Provide the [x, y] coordinate of the cell's center where the given text is located.  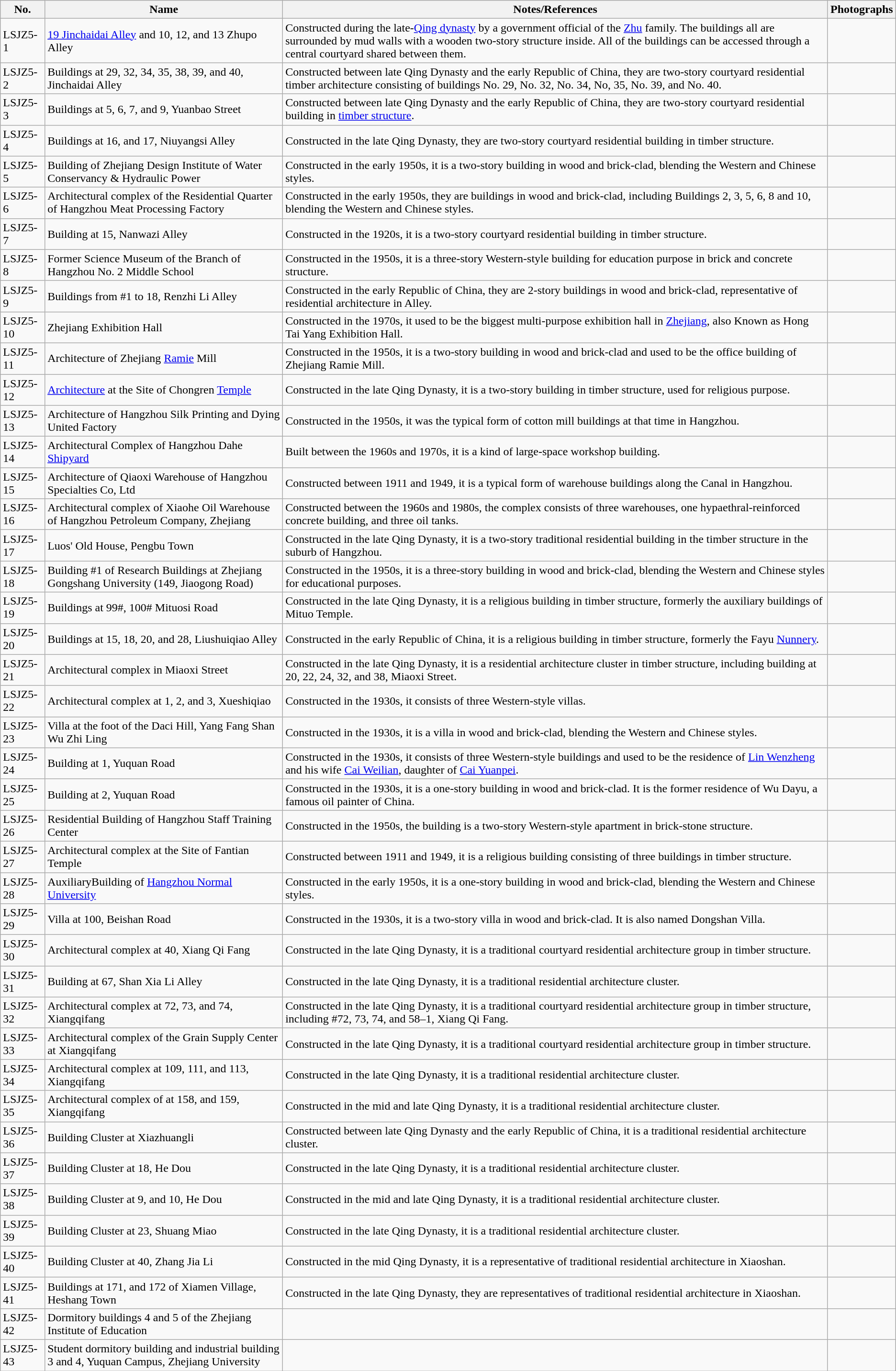
Constructed in the early Republic of China, they are 2-story buildings in wood and brick-clad, representative of residential architecture in Alley. [555, 296]
AuxiliaryBuilding of Hangzhou Normal University [164, 888]
Constructed in the 1930s, it is a two-story villa in wood and brick-clad. It is also named Dongshan Villa. [555, 919]
LSJZ5-42 [23, 1324]
LSJZ5-27 [23, 857]
Constructed between the 1960s and 1980s, the complex consists of three warehouses, one hypaethral-reinforced concrete building, and three oil tanks. [555, 514]
Buildings at 171, and 172 of Xiamen Village, Heshang Town [164, 1292]
LSJZ5-16 [23, 514]
LSJZ5-18 [23, 576]
LSJZ5-12 [23, 390]
Residential Building of Hangzhou Staff Training Center [164, 825]
Building Cluster at 9, and 10, He Dou [164, 1200]
Constructed in the late Qing Dynasty, they are representatives of traditional residential architecture in Xiaoshan. [555, 1292]
Architectural complex of the Residential Quarter of Hangzhou Meat Processing Factory [164, 203]
LSJZ5-39 [23, 1230]
Constructed between late Qing Dynasty and the early Republic of China, they are two-story courtyard residential building in timber structure. [555, 109]
Architectural complex at 109, 111, and 113, Xiangqifang [164, 1075]
Buildings at 5, 6, 7, and 9, Yuanbao Street [164, 109]
LSJZ5-26 [23, 825]
LSJZ5-2 [23, 79]
Architectural complex of Xiaohe Oil Warehouse of Hangzhou Petroleum Company, Zhejiang [164, 514]
Architectural complex at 72, 73, and 74, Xiangqifang [164, 1013]
LSJZ5-20 [23, 639]
LSJZ5-5 [23, 171]
Building Cluster at 18, He Dou [164, 1168]
Architecture of Zhejiang Ramie Mill [164, 358]
Architectural complex at 40, Xiang Qi Fang [164, 951]
LSJZ5-24 [23, 763]
Architectural complex at 1, 2, and 3, Xueshiqiao [164, 701]
LSJZ5-1 [23, 41]
Constructed in the early Republic of China, it is a religious building in timber structure, formerly the Fayu Nunnery. [555, 639]
LSJZ5-9 [23, 296]
Constructed between 1911 and 1949, it is a religious building consisting of three buildings in timber structure. [555, 857]
LSJZ5-35 [23, 1106]
LSJZ5-40 [23, 1262]
Constructed between 1911 and 1949, it is a typical form of warehouse buildings along the Canal in Hangzhou. [555, 483]
Building Cluster at 40, Zhang Jia Li [164, 1262]
Constructed between late Qing Dynasty and the early Republic of China, it is a traditional residential architecture cluster. [555, 1137]
Architecture of Qiaoxi Warehouse of Hangzhou Specialties Co, Ltd [164, 483]
Building #1 of Research Buildings at Zhejiang Gongshang University (149, Jiaogong Road) [164, 576]
Constructed in the late Qing Dynasty, it is a religious building in timber structure, formerly the auxiliary buildings of Mituo Temple. [555, 608]
Name [164, 10]
Constructed in the late Qing Dynasty, they are two-story courtyard residential building in timber structure. [555, 141]
19 Jinchaidai Alley and 10, 12, and 13 Zhupo Alley [164, 41]
Building of Zhejiang Design Institute of Water Conservancy & Hydraulic Power [164, 171]
Constructed in the mid Qing Dynasty, it is a representative of traditional residential architecture in Xiaoshan. [555, 1262]
Architecture of Hangzhou Silk Printing and Dying United Factory [164, 421]
LSJZ5-28 [23, 888]
Building at 2, Yuquan Road [164, 795]
Buildings from #1 to 18, Renzhi Li Alley [164, 296]
LSJZ5-29 [23, 919]
LSJZ5-13 [23, 421]
Constructed in the 1970s, it used to be the biggest multi-purpose exhibition hall in Zhejiang, also Known as Hong Tai Yang Exhibition Hall. [555, 327]
LSJZ5-43 [23, 1355]
LSJZ5-4 [23, 141]
LSJZ5-25 [23, 795]
Notes/References [555, 10]
Constructed in the early 1950s, it is a one-story building in wood and brick-clad, blending the Western and Chinese styles. [555, 888]
LSJZ5-33 [23, 1044]
Photographs [862, 10]
Buildings at 29, 32, 34, 35, 38, 39, and 40, Jinchaidai Alley [164, 79]
Student dormitory building and industrial building 3 and 4, Yuquan Campus, Zhejiang University [164, 1355]
Constructed in the 1950s, it was the typical form of cotton mill buildings at that time in Hangzhou. [555, 421]
Building at 1, Yuquan Road [164, 763]
LSJZ5-23 [23, 732]
LSJZ5-8 [23, 265]
Architectural complex in Miaoxi Street [164, 670]
Former Science Museum of the Branch of Hangzhou No. 2 Middle School [164, 265]
LSJZ5-22 [23, 701]
Constructed in the 1950s, it is a three-story Western-style building for education purpose in brick and concrete structure. [555, 265]
Constructed in the 1920s, it is a two-story courtyard residential building in timber structure. [555, 234]
Architectural complex of the Grain Supply Center at Xiangqifang [164, 1044]
Dormitory buildings 4 and 5 of the Zhejiang Institute of Education [164, 1324]
Constructed in the 1950s, the building is a two-story Western-style apartment in brick-stone structure. [555, 825]
LSJZ5-38 [23, 1200]
Building at 67, Shan Xia Li Alley [164, 981]
LSJZ5-21 [23, 670]
Architectural complex of at 158, and 159, Xiangqifang [164, 1106]
Constructed in the early 1950s, it is a two-story building in wood and brick-clad, blending the Western and Chinese styles. [555, 171]
Villa at the foot of the Daci Hill, Yang Fang Shan Wu Zhi Ling [164, 732]
Buildings at 15, 18, 20, and 28, Liushuiqiao Alley [164, 639]
Constructed in the 1930s, it consists of three Western-style villas. [555, 701]
Buildings at 16, and 17, Niuyangsi Alley [164, 141]
Luos' Old House, Pengbu Town [164, 546]
Constructed in the 1950s, it is a three-story building in wood and brick-clad, blending the Western and Chinese styles for educational purposes. [555, 576]
Building Cluster at 23, Shuang Miao [164, 1230]
Architectural complex at the Site of Fantian Temple [164, 857]
Constructed in the late Qing Dynasty, it is a two-story building in timber structure, used for religious purpose. [555, 390]
Building Cluster at Xiazhuangli [164, 1137]
LSJZ5-6 [23, 203]
LSJZ5-14 [23, 452]
Architectural Complex of Hangzhou Dahe Shipyard [164, 452]
Constructed in the 1930s, it is a one-story building in wood and brick-clad. It is the former residence of Wu Dayu, a famous oil painter of China. [555, 795]
Buildings at 99#, 100# Mituosi Road [164, 608]
LSJZ5-17 [23, 546]
LSJZ5-15 [23, 483]
Constructed in the 1930s, it is a villa in wood and brick-clad, blending the Western and Chinese styles. [555, 732]
LSJZ5-10 [23, 327]
LSJZ5-36 [23, 1137]
LSJZ5-32 [23, 1013]
LSJZ5-37 [23, 1168]
LSJZ5-19 [23, 608]
Zhejiang Exhibition Hall [164, 327]
LSJZ5-41 [23, 1292]
Architecture at the Site of Chongren Temple [164, 390]
Constructed in the late Qing Dynasty, it is a two-story traditional residential building in the timber structure in the suburb of Hangzhou. [555, 546]
Villa at 100, Beishan Road [164, 919]
Constructed in the 1950s, it is a two-story building in wood and brick-clad and used to be the office building of Zhejiang Ramie Mill. [555, 358]
LSJZ5-30 [23, 951]
LSJZ5-11 [23, 358]
LSJZ5-3 [23, 109]
No. [23, 10]
LSJZ5-34 [23, 1075]
Built between the 1960s and 1970s, it is a kind of large-space workshop building. [555, 452]
LSJZ5-31 [23, 981]
Building at 15, Nanwazi Alley [164, 234]
LSJZ5-7 [23, 234]
